Scan for the cell matching the given text and deliver its (x, y) coordinate at center. 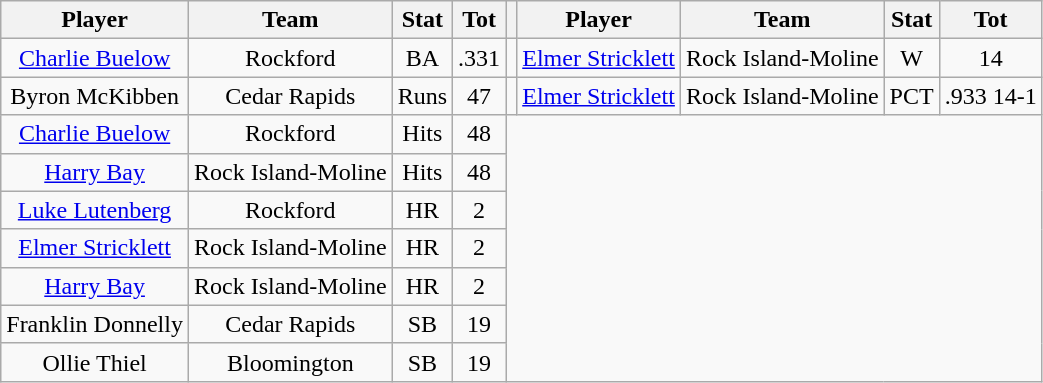
W (912, 58)
Ollie Thiel (95, 362)
Runs (422, 96)
.331 (480, 58)
.933 14-1 (990, 96)
Byron McKibben (95, 96)
PCT (912, 96)
BA (422, 58)
Bloomington (290, 362)
14 (990, 58)
Franklin Donnelly (95, 324)
47 (480, 96)
Luke Lutenberg (95, 210)
